From the cell containing the given text, extract its center point as (x, y) coordinate. 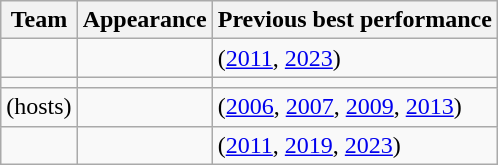
(2011, 2019, 2023) (354, 145)
(hosts) (39, 107)
(2006, 2007, 2009, 2013) (354, 107)
(2011, 2023) (354, 58)
Previous best performance (354, 20)
Appearance (144, 20)
Team (39, 20)
